Find where the given text appears and provide that cell's center as [X, Y] coordinate. 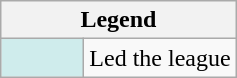
Led the league [160, 58]
Legend [118, 20]
